Locate the cell with the specified text and output its (X, Y) center coordinate. 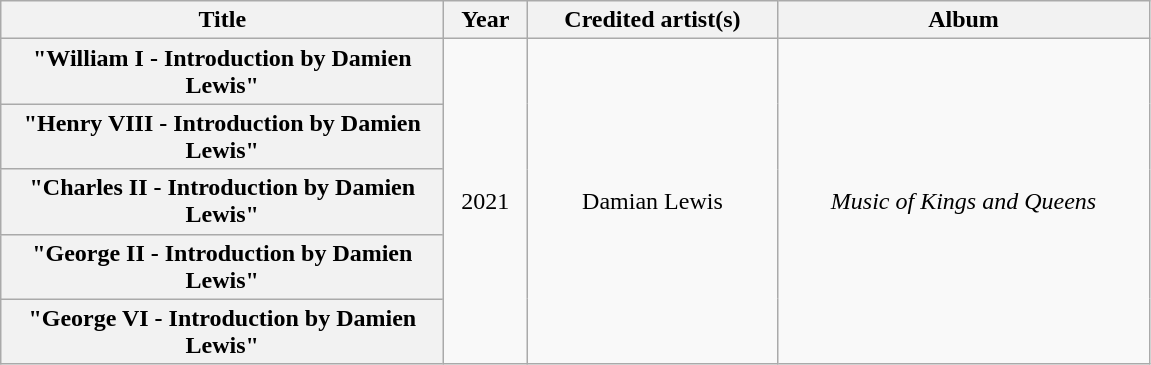
"Henry VIII - Introduction by Damien Lewis" (222, 136)
Music of Kings and Queens (964, 202)
"William I - Introduction by Damien Lewis" (222, 72)
Year (486, 20)
"George VI - Introduction by Damien Lewis" (222, 332)
Title (222, 20)
"George II - Introduction by Damien Lewis" (222, 266)
Album (964, 20)
"Charles II - Introduction by Damien Lewis" (222, 202)
Credited artist(s) (652, 20)
2021 (486, 202)
Damian Lewis (652, 202)
